Return the [x, y] coordinate for the center point of the cell that contains the specified text.  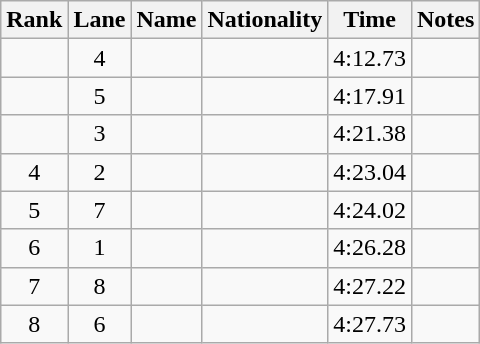
4:23.04 [370, 172]
4:24.02 [370, 210]
4:27.73 [370, 324]
4:27.22 [370, 286]
Notes [445, 20]
Time [370, 20]
3 [100, 134]
Nationality [265, 20]
1 [100, 248]
4:21.38 [370, 134]
4:26.28 [370, 248]
Name [166, 20]
4:12.73 [370, 58]
2 [100, 172]
4:17.91 [370, 96]
Lane [100, 20]
Rank [34, 20]
